Locate the cell with the specified text and output its [x, y] center coordinate. 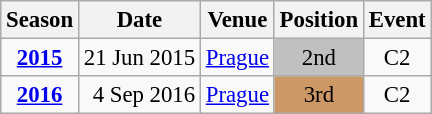
Venue [237, 20]
Position [318, 20]
2015 [40, 58]
Date [139, 20]
2016 [40, 95]
Event [397, 20]
4 Sep 2016 [139, 95]
21 Jun 2015 [139, 58]
Season [40, 20]
2nd [318, 58]
3rd [318, 95]
